Identify which cell holds the provided text, then report its [x, y] central coordinate. 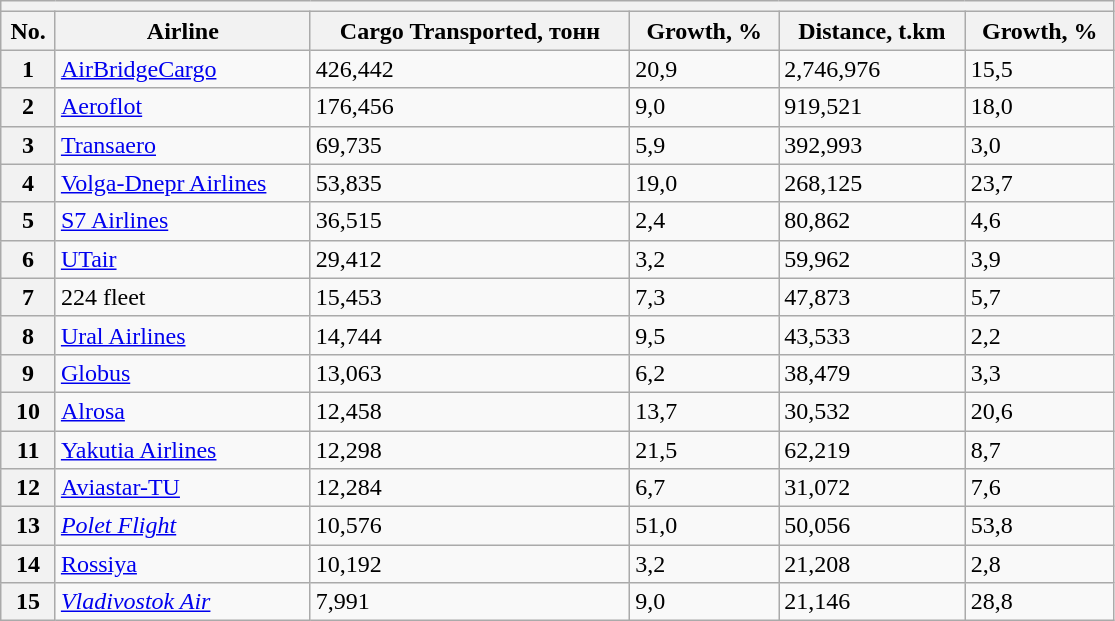
4 [28, 183]
Volga-Dnepr Airlines [182, 183]
12,284 [470, 488]
10,576 [470, 526]
69,735 [470, 145]
28,8 [1040, 602]
2,746,976 [872, 69]
Transaero [182, 145]
14 [28, 564]
12,298 [470, 449]
13 [28, 526]
1 [28, 69]
23,7 [1040, 183]
21,146 [872, 602]
3,9 [1040, 259]
20,9 [704, 69]
Cargo Transported, тонн [470, 31]
12 [28, 488]
38,479 [872, 373]
2,2 [1040, 335]
50,056 [872, 526]
2,4 [704, 221]
7,991 [470, 602]
30,532 [872, 411]
5,7 [1040, 297]
51,0 [704, 526]
21,5 [704, 449]
UTair [182, 259]
10 [28, 411]
19,0 [704, 183]
Globus [182, 373]
59,962 [872, 259]
3 [28, 145]
919,521 [872, 107]
31,072 [872, 488]
Polet Flight [182, 526]
7 [28, 297]
No. [28, 31]
12,458 [470, 411]
7,6 [1040, 488]
224 fleet [182, 297]
13,063 [470, 373]
5,9 [704, 145]
268,125 [872, 183]
47,873 [872, 297]
Aeroflot [182, 107]
5 [28, 221]
392,993 [872, 145]
Yakutia Airlines [182, 449]
8 [28, 335]
426,442 [470, 69]
62,219 [872, 449]
Alrosa [182, 411]
Distance, t.km [872, 31]
Ural Airlines [182, 335]
Vladivostok Air [182, 602]
15,453 [470, 297]
8,7 [1040, 449]
43,533 [872, 335]
Rossiya [182, 564]
Airline [182, 31]
36,515 [470, 221]
Aviastar-TU [182, 488]
21,208 [872, 564]
80,862 [872, 221]
6,2 [704, 373]
11 [28, 449]
9,5 [704, 335]
18,0 [1040, 107]
29,412 [470, 259]
14,744 [470, 335]
2,8 [1040, 564]
3,0 [1040, 145]
3,3 [1040, 373]
6 [28, 259]
9 [28, 373]
15,5 [1040, 69]
2 [28, 107]
176,456 [470, 107]
4,6 [1040, 221]
13,7 [704, 411]
6,7 [704, 488]
10,192 [470, 564]
15 [28, 602]
AirBridgeCargo [182, 69]
53,835 [470, 183]
S7 Airlines [182, 221]
20,6 [1040, 411]
7,3 [704, 297]
53,8 [1040, 526]
